For the text-containing cell, return its midpoint in [x, y] coordinate format. 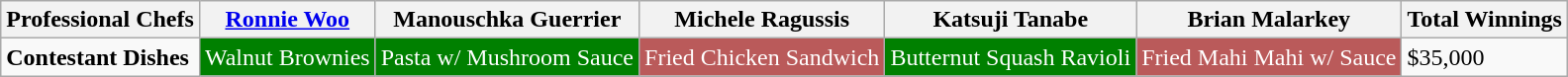
Katsuji Tanabe [1011, 20]
Pasta w/ Mushroom Sauce [507, 57]
Fried Mahi Mahi w/ Sauce [1269, 57]
Contestant Dishes [101, 57]
Ronnie Woo [287, 20]
Fried Chicken Sandwich [762, 57]
Michele Ragussis [762, 20]
$35,000 [1485, 57]
Walnut Brownies [287, 57]
Total Winnings [1485, 20]
Butternut Squash Ravioli [1011, 57]
Brian Malarkey [1269, 20]
Professional Chefs [101, 20]
Manouschka Guerrier [507, 20]
